Identify which cell holds the provided text, then report its [x, y] central coordinate. 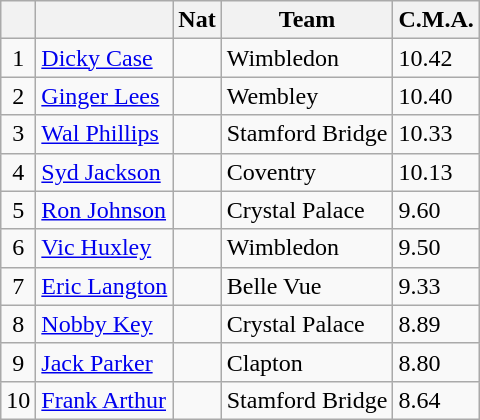
Nat [197, 20]
Ginger Lees [104, 96]
9.60 [436, 210]
Wal Phillips [104, 134]
Jack Parker [104, 362]
8.80 [436, 362]
Syd Jackson [104, 172]
9.33 [436, 286]
Nobby Key [104, 324]
Coventry [307, 172]
Team [307, 20]
C.M.A. [436, 20]
Ron Johnson [104, 210]
Frank Arthur [104, 400]
7 [18, 286]
8.89 [436, 324]
Dicky Case [104, 58]
8 [18, 324]
9.50 [436, 248]
10.40 [436, 96]
Clapton [307, 362]
5 [18, 210]
10.33 [436, 134]
1 [18, 58]
Vic Huxley [104, 248]
10.13 [436, 172]
Wembley [307, 96]
9 [18, 362]
10.42 [436, 58]
8.64 [436, 400]
3 [18, 134]
6 [18, 248]
Belle Vue [307, 286]
Eric Langton [104, 286]
10 [18, 400]
2 [18, 96]
4 [18, 172]
